Capture the cell that displays the provided text and extract its [x, y] central coordinate. 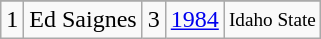
1984 [194, 20]
Idaho State [272, 20]
3 [154, 20]
Ed Saignes [83, 20]
1 [12, 20]
